From the cell containing the given text, extract its center point as [x, y] coordinate. 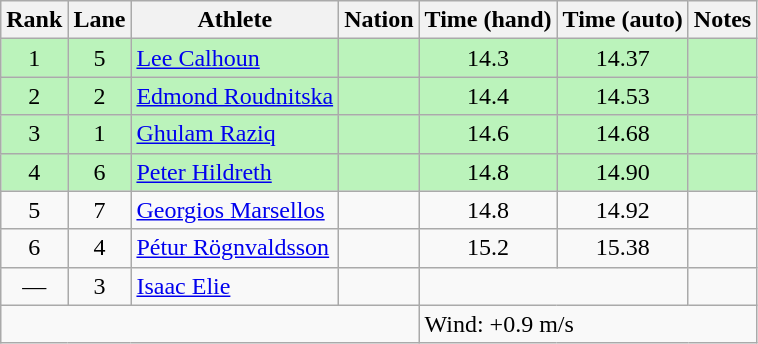
14.53 [622, 96]
Nation [379, 20]
Peter Hildreth [235, 172]
7 [100, 210]
14.68 [622, 134]
Pétur Rögnvaldsson [235, 248]
14.6 [488, 134]
Georgios Marsellos [235, 210]
Time (hand) [488, 20]
Lee Calhoun [235, 58]
— [34, 286]
Lane [100, 20]
14.3 [488, 58]
14.92 [622, 210]
Notes [722, 20]
14.4 [488, 96]
Time (auto) [622, 20]
Wind: +0.9 m/s [588, 324]
15.2 [488, 248]
14.90 [622, 172]
Edmond Roudnitska [235, 96]
Isaac Elie [235, 286]
14.37 [622, 58]
15.38 [622, 248]
Rank [34, 20]
Athlete [235, 20]
Ghulam Raziq [235, 134]
